Capture the cell that displays the provided text and extract its (X, Y) central coordinate. 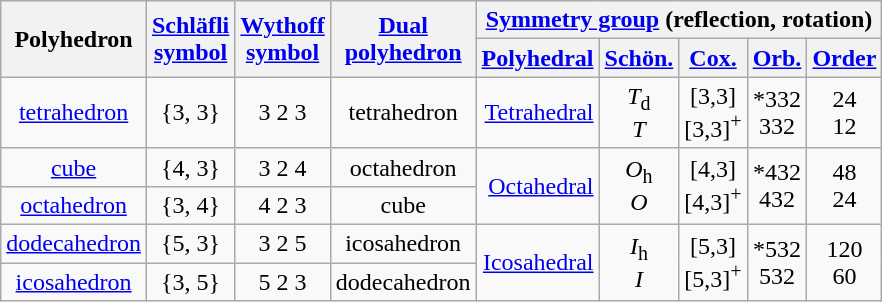
5 2 3 (283, 282)
12060 (844, 263)
*532532 (777, 263)
4824 (844, 186)
TdT (639, 113)
Schläflisymbol (190, 39)
Symmetry group (reflection, rotation) (679, 20)
2412 (844, 113)
*332332 (777, 113)
*432432 (777, 186)
{3, 4} (190, 205)
[3,3][3,3]+ (713, 113)
Octahedral (538, 186)
4 2 3 (283, 205)
Wythoffsymbol (283, 39)
Order (844, 58)
3 2 5 (283, 244)
[4,3][4,3]+ (713, 186)
3 2 4 (283, 167)
Icosahedral (538, 263)
{3, 3} (190, 113)
IhI (639, 263)
Orb. (777, 58)
Schön. (639, 58)
Tetrahedral (538, 113)
Dualpolyhedron (403, 39)
3 2 3 (283, 113)
{3, 5} (190, 282)
Polyhedral (538, 58)
[5,3][5,3]+ (713, 263)
{5, 3} (190, 244)
Polyhedron (74, 39)
OhO (639, 186)
{4, 3} (190, 167)
Cox. (713, 58)
